Capture the cell that displays the provided text and extract its (x, y) central coordinate. 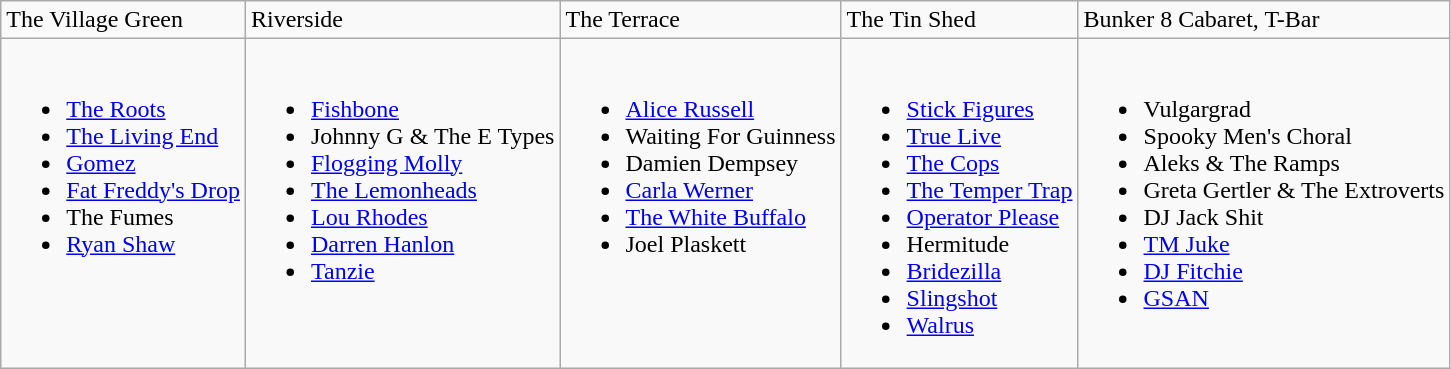
The Village Green (124, 20)
Bunker 8 Cabaret, T-Bar (1264, 20)
The Terrace (700, 20)
The Tin Shed (960, 20)
Riverside (402, 20)
Stick FiguresTrue LiveThe CopsThe Temper TrapOperator PleaseHermitudeBridezillaSlingshotWalrus (960, 204)
FishboneJohnny G & The E TypesFlogging MollyThe LemonheadsLou RhodesDarren HanlonTanzie (402, 204)
Alice RussellWaiting For GuinnessDamien DempseyCarla WernerThe White BuffaloJoel Plaskett (700, 204)
VulgargradSpooky Men's ChoralAleks & The RampsGreta Gertler & The ExtrovertsDJ Jack ShitTM JukeDJ FitchieGSAN (1264, 204)
The RootsThe Living EndGomezFat Freddy's DropThe FumesRyan Shaw (124, 204)
